Locate the cell with the specified text and output its [x, y] center coordinate. 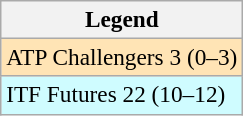
ITF Futures 22 (10–12) [122, 95]
ATP Challengers 3 (0–3) [122, 57]
Legend [122, 19]
